Pinpoint the cell where the given text exists, returning its (X, Y) midpoint coordinate. 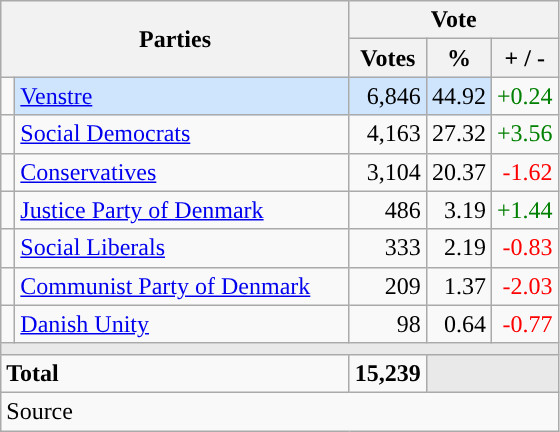
6,846 (388, 96)
486 (388, 210)
% (458, 58)
1.37 (458, 286)
Source (280, 411)
44.92 (458, 96)
20.37 (458, 172)
3,104 (388, 172)
209 (388, 286)
-2.03 (524, 286)
-1.62 (524, 172)
Social Democrats (182, 134)
Vote (454, 20)
Total (176, 373)
2.19 (458, 248)
3.19 (458, 210)
-0.77 (524, 324)
Social Liberals (182, 248)
+3.56 (524, 134)
27.32 (458, 134)
Danish Unity (182, 324)
Venstre (182, 96)
333 (388, 248)
Communist Party of Denmark (182, 286)
4,163 (388, 134)
15,239 (388, 373)
+ / - (524, 58)
+0.24 (524, 96)
98 (388, 324)
Justice Party of Denmark (182, 210)
0.64 (458, 324)
Parties (176, 39)
-0.83 (524, 248)
Conservatives (182, 172)
Votes (388, 58)
+1.44 (524, 210)
